Locate the cell with the specified text and output its (X, Y) center coordinate. 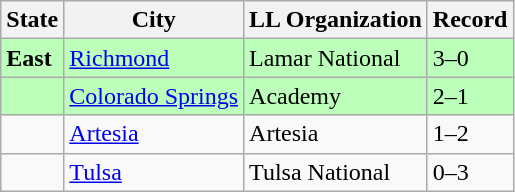
Richmond (154, 58)
Tulsa National (336, 172)
State (32, 20)
East (32, 58)
3–0 (470, 58)
Lamar National (336, 58)
Tulsa (154, 172)
Record (470, 20)
1–2 (470, 134)
Colorado Springs (154, 96)
LL Organization (336, 20)
Academy (336, 96)
0–3 (470, 172)
City (154, 20)
2–1 (470, 96)
